Locate the cell with the specified text and output its (x, y) center coordinate. 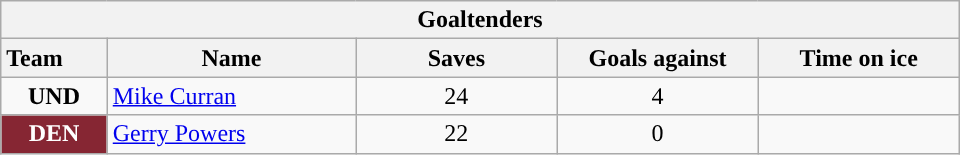
Name (232, 58)
24 (456, 96)
Team (54, 58)
Goaltenders (480, 20)
Time on ice (858, 58)
0 (658, 134)
22 (456, 134)
UND (54, 96)
Gerry Powers (232, 134)
4 (658, 96)
DEN (54, 134)
Saves (456, 58)
Mike Curran (232, 96)
Goals against (658, 58)
